Search for the cell housing the specified text and yield its (X, Y) center coordinate. 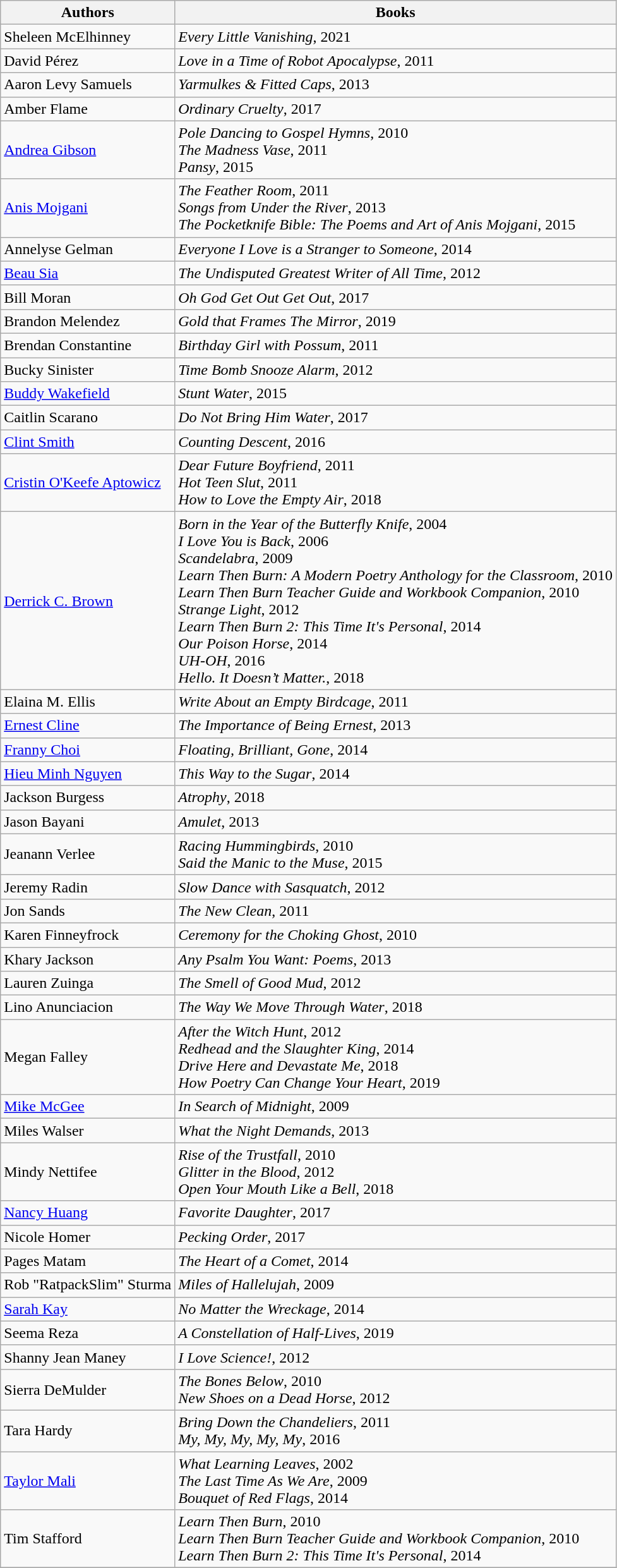
Atrophy, 2018 (395, 798)
Brendan Constantine (88, 345)
Learn Then Burn, 2010Learn Then Burn Teacher Guide and Workbook Companion, 2010Learn Then Burn 2: This Time It's Personal, 2014 (395, 1539)
Shanny Jean Maney (88, 1357)
What Learning Leaves, 2002The Last Time As We Are, 2009Bouquet of Red Flags, 2014 (395, 1480)
Rob "RatpackSlim" Sturma (88, 1285)
Stunt Water, 2015 (395, 394)
Andrea Gibson (88, 150)
Oh God Get Out Get Out, 2017 (395, 297)
Ceremony for the Choking Ghost, 2010 (395, 935)
Sheleen McElhinney (88, 37)
Pole Dancing to Gospel Hymns, 2010 The Madness Vase, 2011Pansy, 2015 (395, 150)
Rise of the Trustfall, 2010Glitter in the Blood, 2012Open Your Mouth Like a Bell, 2018 (395, 1172)
The Way We Move Through Water, 2018 (395, 1007)
Racing Hummingbirds, 2010Said the Manic to the Muse, 2015 (395, 854)
No Matter the Wreckage, 2014 (395, 1309)
Karen Finneyfrock (88, 935)
Jason Bayani (88, 822)
Cristin O'Keefe Aptowicz (88, 483)
What the Night Demands, 2013 (395, 1131)
Buddy Wakefield (88, 394)
Nancy Huang (88, 1213)
Megan Falley (88, 1057)
Taylor Mali (88, 1480)
The Feather Room, 2011Songs from Under the River, 2013The Pocketknife Bible: The Poems and Art of Anis Mojgani, 2015 (395, 208)
A Constellation of Half-Lives, 2019 (395, 1333)
Pecking Order, 2017 (395, 1237)
Aaron Levy Samuels (88, 85)
Hieu Minh Nguyen (88, 774)
Clint Smith (88, 442)
Authors (88, 13)
Elaina M. Ellis (88, 702)
Tim Stafford (88, 1539)
Slow Dance with Sasquatch, 2012 (395, 887)
Nicole Homer (88, 1237)
Franny Choi (88, 750)
Bill Moran (88, 297)
Everyone I Love is a Stranger to Someone, 2014 (395, 249)
Lino Anunciacion (88, 1007)
Do Not Bring Him Water, 2017 (395, 418)
David Pérez (88, 61)
Anis Mojgani (88, 208)
The Importance of Being Ernest, 2013 (395, 726)
Miles of Hallelujah, 2009 (395, 1285)
Amulet, 2013 (395, 822)
Tara Hardy (88, 1431)
Jeremy Radin (88, 887)
Time Bomb Snooze Alarm, 2012 (395, 370)
Seema Reza (88, 1333)
Amber Flame (88, 109)
Khary Jackson (88, 959)
Favorite Daughter, 2017 (395, 1213)
Mindy Nettifee (88, 1172)
Beau Sia (88, 273)
Jeanann Verlee (88, 854)
Every Little Vanishing, 2021 (395, 37)
Brandon Melendez (88, 321)
The Smell of Good Mud, 2012 (395, 983)
Yarmulkes & Fitted Caps, 2013 (395, 85)
This Way to the Sugar, 2014 (395, 774)
Gold that Frames The Mirror, 2019 (395, 321)
Annelyse Gelman (88, 249)
Write About an Empty Birdcage, 2011 (395, 702)
I Love Science!, 2012 (395, 1357)
Ernest Cline (88, 726)
Birthday Girl with Possum, 2011 (395, 345)
Sierra DeMulder (88, 1389)
The Heart of a Comet, 2014 (395, 1261)
Books (395, 13)
Love in a Time of Robot Apocalypse, 2011 (395, 61)
Floating, Brilliant, Gone, 2014 (395, 750)
Miles Walser (88, 1131)
Lauren Zuinga (88, 983)
After the Witch Hunt, 2012Redhead and the Slaughter King, 2014Drive Here and Devastate Me, 2018How Poetry Can Change Your Heart, 2019 (395, 1057)
Bring Down the Chandeliers, 2011My, My, My, My, My, 2016 (395, 1431)
Caitlin Scarano (88, 418)
The Undisputed Greatest Writer of All Time, 2012 (395, 273)
Jackson Burgess (88, 798)
Ordinary Cruelty, 2017 (395, 109)
Bucky Sinister (88, 370)
Sarah Kay (88, 1309)
Any Psalm You Want: Poems, 2013 (395, 959)
Jon Sands (88, 911)
Dear Future Boyfriend, 2011Hot Teen Slut, 2011How to Love the Empty Air, 2018 (395, 483)
Pages Matam (88, 1261)
The New Clean, 2011 (395, 911)
In Search of Midnight, 2009 (395, 1107)
Mike McGee (88, 1107)
The Bones Below, 2010New Shoes on a Dead Horse, 2012 (395, 1389)
Counting Descent, 2016 (395, 442)
Derrick C. Brown (88, 600)
